Locate the cell with the specified text and output its (x, y) center coordinate. 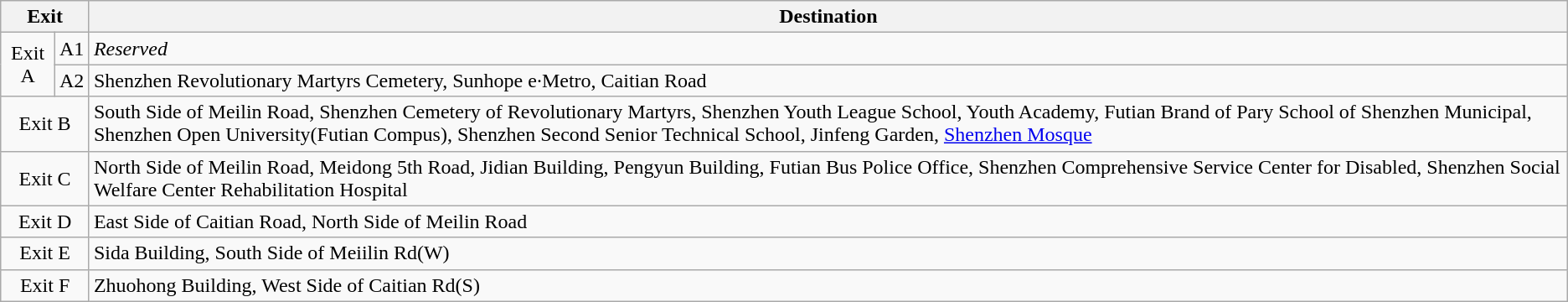
Destination (828, 17)
Exit E (45, 253)
Zhuohong Building, West Side of Caitian Rd(S) (828, 285)
Exit C (45, 178)
Exit D (45, 221)
Exit B (45, 124)
A1 (72, 49)
Exit A (28, 65)
Exit (45, 17)
Reserved (828, 49)
Shenzhen Revolutionary Martyrs Cemetery, Sunhope e·Metro, Caitian Road (828, 81)
Sida Building, South Side of Meiilin Rd(W) (828, 253)
A2 (72, 81)
Exit F (45, 285)
East Side of Caitian Road, North Side of Meilin Road (828, 221)
